Scan for the cell matching the given text and deliver its [X, Y] coordinate at center. 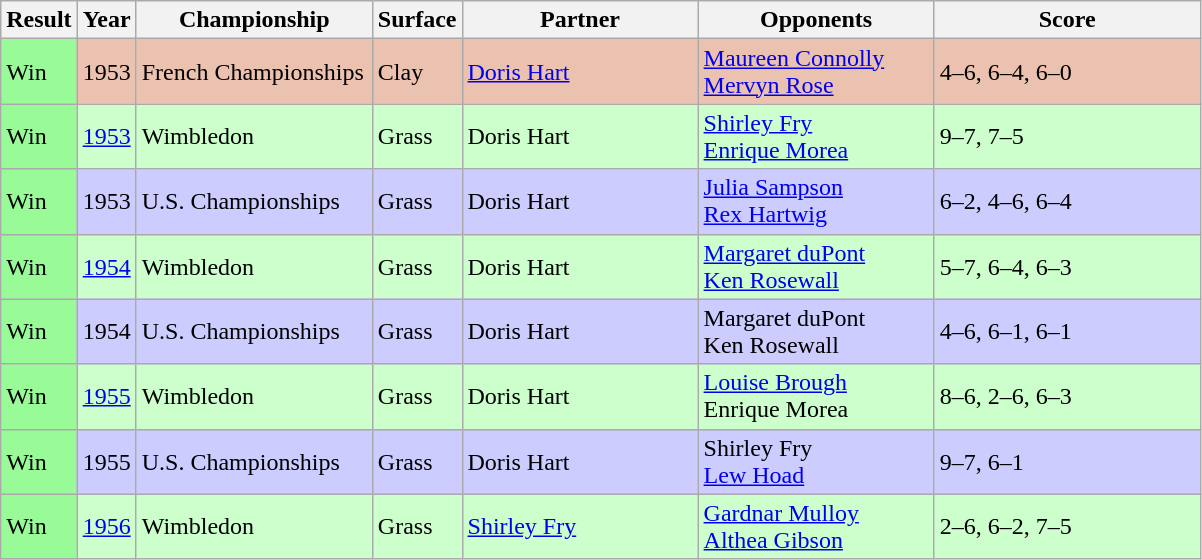
Championship [254, 20]
4–6, 6–4, 6–0 [1067, 72]
1956 [106, 526]
Julia Sampson Rex Hartwig [816, 202]
Shirley Fry Enrique Morea [816, 136]
French Championships [254, 72]
6–2, 4–6, 6–4 [1067, 202]
2–6, 6–2, 7–5 [1067, 526]
Maureen Connolly Mervyn Rose [816, 72]
8–6, 2–6, 6–3 [1067, 396]
Year [106, 20]
4–6, 6–1, 6–1 [1067, 332]
5–7, 6–4, 6–3 [1067, 266]
Gardnar Mulloy Althea Gibson [816, 526]
Shirley Fry [580, 526]
Clay [417, 72]
Partner [580, 20]
Surface [417, 20]
9–7, 7–5 [1067, 136]
9–7, 6–1 [1067, 462]
Score [1067, 20]
Opponents [816, 20]
Shirley Fry Lew Hoad [816, 462]
Louise Brough Enrique Morea [816, 396]
Result [39, 20]
